Provide the (x, y) coordinate of the cell's center where the given text is located.  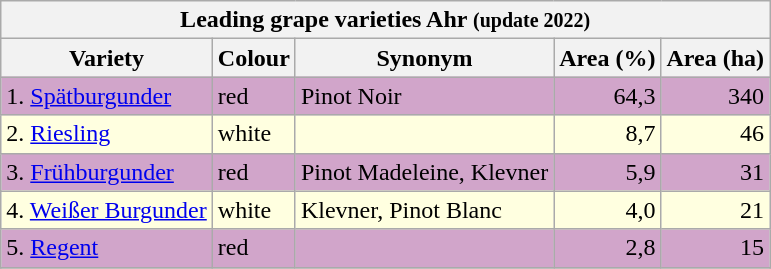
21 (716, 210)
Area (ha) (716, 58)
Pinot Noir (424, 96)
46 (716, 134)
5,9 (608, 172)
3. Frühburgunder (107, 172)
4. Weißer Burgunder (107, 210)
Colour (254, 58)
Area (%) (608, 58)
8,7 (608, 134)
Variety (107, 58)
2. Riesling (107, 134)
Synonym (424, 58)
31 (716, 172)
Leading grape varieties Ahr (update 2022) (386, 20)
Klevner, Pinot Blanc (424, 210)
64,3 (608, 96)
1. Spätburgunder (107, 96)
2,8 (608, 248)
Pinot Madeleine, Klevner (424, 172)
4,0 (608, 210)
15 (716, 248)
340 (716, 96)
5. Regent (107, 248)
